Extract the [X, Y] coordinate from the center of the cell holding the provided text.  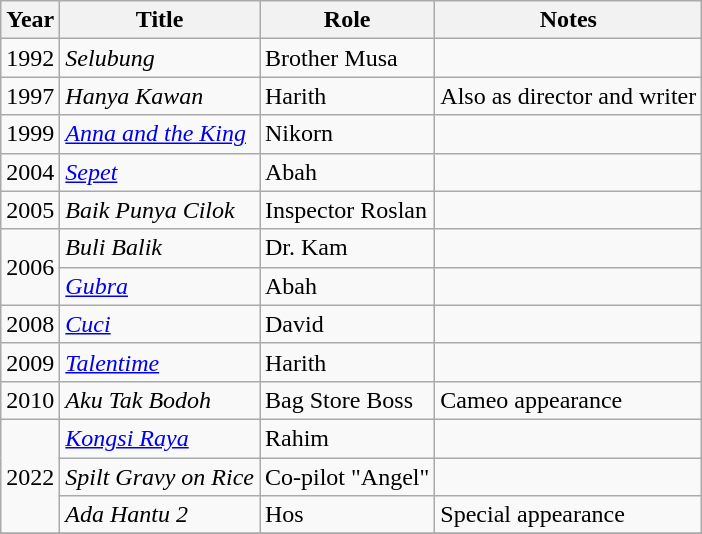
Inspector Roslan [348, 210]
2009 [30, 362]
Baik Punya Cilok [160, 210]
2004 [30, 172]
Title [160, 20]
Cuci [160, 324]
Anna and the King [160, 134]
Talentime [160, 362]
Brother Musa [348, 58]
Spilt Gravy on Rice [160, 477]
Kongsi Raya [160, 438]
Buli Balik [160, 248]
Aku Tak Bodoh [160, 400]
Hanya Kawan [160, 96]
Gubra [160, 286]
1999 [30, 134]
David [348, 324]
Dr. Kam [348, 248]
Rahim [348, 438]
Cameo appearance [568, 400]
Co-pilot "Angel" [348, 477]
Nikorn [348, 134]
Ada Hantu 2 [160, 515]
2008 [30, 324]
Hos [348, 515]
Bag Store Boss [348, 400]
1992 [30, 58]
2022 [30, 476]
Special appearance [568, 515]
Also as director and writer [568, 96]
2006 [30, 267]
2005 [30, 210]
2010 [30, 400]
Selubung [160, 58]
1997 [30, 96]
Sepet [160, 172]
Role [348, 20]
Notes [568, 20]
Year [30, 20]
